Return [X, Y] of the center of cell containing provided text 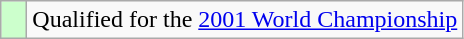
Qualified for the 2001 World Championship [245, 20]
